For the text-containing cell, return its midpoint in (X, Y) coordinate format. 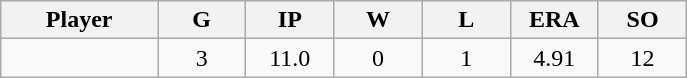
SO (642, 20)
4.91 (554, 58)
0 (378, 58)
IP (290, 20)
3 (202, 58)
11.0 (290, 58)
12 (642, 58)
ERA (554, 20)
G (202, 20)
W (378, 20)
1 (466, 58)
L (466, 20)
Player (80, 20)
